Identify which cell holds the provided text, then report its (X, Y) central coordinate. 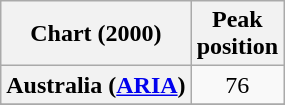
76 (237, 85)
Peakposition (237, 34)
Australia (ARIA) (96, 85)
Chart (2000) (96, 34)
